For the text-containing cell, return its midpoint in [x, y] coordinate format. 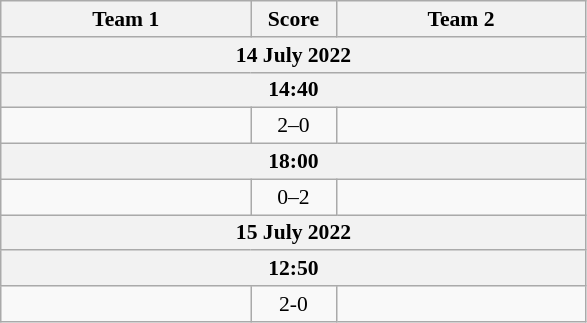
2-0 [294, 304]
14:40 [294, 90]
14 July 2022 [294, 55]
2–0 [294, 126]
18:00 [294, 162]
12:50 [294, 269]
15 July 2022 [294, 233]
0–2 [294, 197]
Score [294, 19]
Team 1 [126, 19]
Team 2 [461, 19]
